Scan for the cell matching the given text and deliver its [x, y] coordinate at center. 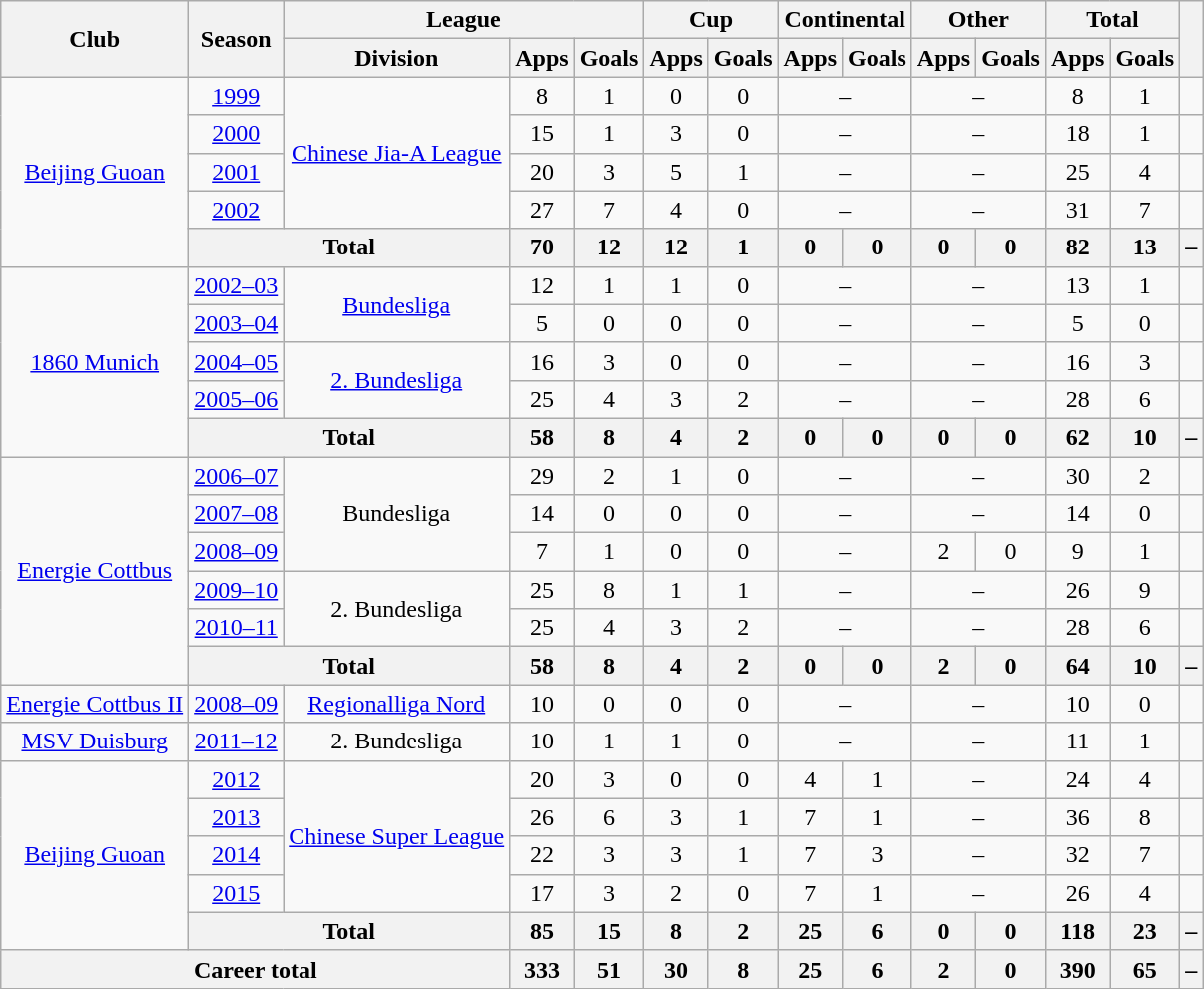
22 [542, 855]
2003–04 [236, 323]
Other [978, 20]
1999 [236, 96]
2004–05 [236, 361]
82 [1077, 247]
2009–10 [236, 590]
2013 [236, 817]
24 [1077, 779]
2002 [236, 210]
36 [1077, 817]
62 [1077, 437]
Division [397, 58]
18 [1077, 134]
64 [1077, 666]
2011–12 [236, 742]
390 [1077, 969]
32 [1077, 855]
11 [1077, 742]
51 [609, 969]
Chinese Super League [397, 836]
Continental [845, 20]
Energie Cottbus [95, 571]
118 [1077, 931]
29 [542, 476]
27 [542, 210]
2006–07 [236, 476]
2015 [236, 893]
31 [1077, 210]
2002–03 [236, 285]
85 [542, 931]
2012 [236, 779]
65 [1145, 969]
2001 [236, 172]
17 [542, 893]
333 [542, 969]
Career total [256, 969]
Season [236, 39]
Energie Cottbus II [95, 704]
League [463, 20]
MSV Duisburg [95, 742]
2000 [236, 134]
2014 [236, 855]
Club [95, 39]
70 [542, 247]
2010–11 [236, 628]
1860 Munich [95, 361]
Regionalliga Nord [397, 704]
2005–06 [236, 399]
Cup [711, 20]
Chinese Jia-A League [397, 153]
2007–08 [236, 514]
23 [1145, 931]
